Return the [x, y] coordinate for the center point of the cell that contains the specified text.  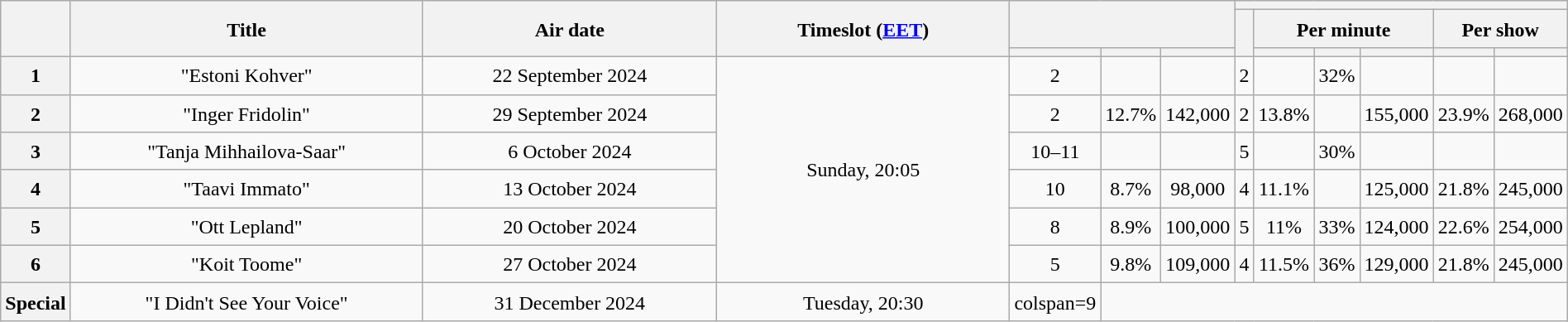
29 September 2024 [569, 113]
125,000 [1396, 189]
"Estoni Kohver" [246, 75]
Sunday, 20:05 [863, 169]
9.8% [1131, 264]
Timeslot (EET) [863, 29]
"Inger Fridolin" [246, 113]
"Tanja Mihhailova-Saar" [246, 151]
124,000 [1396, 227]
22.6% [1464, 227]
colspan=9 [1055, 302]
"I Didn't See Your Voice" [246, 302]
100,000 [1198, 227]
98,000 [1198, 189]
155,000 [1396, 113]
268,000 [1530, 113]
"Koit Toome" [246, 264]
12.7% [1131, 113]
36% [1336, 264]
11.5% [1284, 264]
8.9% [1131, 227]
254,000 [1530, 227]
1 [36, 75]
8 [1055, 227]
3 [36, 151]
Per minute [1343, 29]
33% [1336, 227]
"Ott Lepland" [246, 227]
11% [1284, 227]
"Taavi Immato" [246, 189]
32% [1336, 75]
31 December 2024 [569, 302]
Per show [1500, 29]
129,000 [1396, 264]
6 [36, 264]
13 October 2024 [569, 189]
30% [1336, 151]
Title [246, 29]
13.8% [1284, 113]
Tuesday, 20:30 [863, 302]
27 October 2024 [569, 264]
10 [1055, 189]
6 October 2024 [569, 151]
11.1% [1284, 189]
22 September 2024 [569, 75]
8.7% [1131, 189]
23.9% [1464, 113]
10–11 [1055, 151]
Special [36, 302]
109,000 [1198, 264]
142,000 [1198, 113]
Air date [569, 29]
20 October 2024 [569, 227]
